Capture the cell that displays the provided text and extract its [x, y] central coordinate. 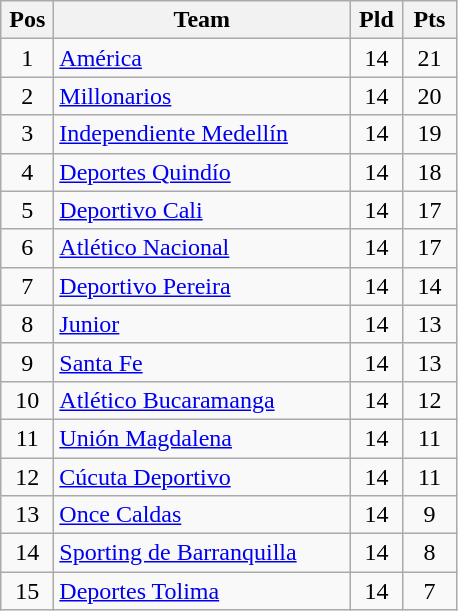
Santa Fe [202, 362]
21 [430, 58]
1 [28, 58]
Team [202, 20]
5 [28, 210]
6 [28, 248]
Deportes Quindío [202, 172]
Deportivo Cali [202, 210]
18 [430, 172]
4 [28, 172]
Millonarios [202, 96]
Sporting de Barranquilla [202, 553]
2 [28, 96]
19 [430, 134]
10 [28, 400]
Pld [376, 20]
20 [430, 96]
Deportes Tolima [202, 591]
Pos [28, 20]
15 [28, 591]
Atlético Bucaramanga [202, 400]
Independiente Medellín [202, 134]
Unión Magdalena [202, 438]
Once Caldas [202, 515]
Pts [430, 20]
3 [28, 134]
Cúcuta Deportivo [202, 477]
América [202, 58]
Deportivo Pereira [202, 286]
Atlético Nacional [202, 248]
Junior [202, 324]
